Determine the [x, y] coordinate at the center of the cell enclosing the given text.  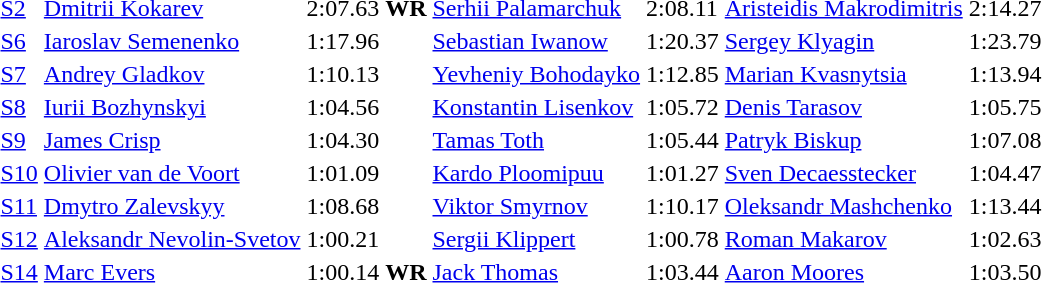
Denis Tarasov [844, 107]
1:04.56 [366, 107]
1:01.09 [366, 173]
Patryk Biskup [844, 140]
1:20.37 [683, 41]
Marian Kvasnytsia [844, 74]
Tamas Toth [536, 140]
Sebastian Iwanow [536, 41]
1:01.27 [683, 173]
Viktor Smyrnov [536, 206]
Sven Decaesstecker [844, 173]
Sergii Klippert [536, 239]
1:00.21 [366, 239]
1:04.30 [366, 140]
Roman Makarov [844, 239]
Iurii Bozhynskyi [172, 107]
Konstantin Lisenkov [536, 107]
Andrey Gladkov [172, 74]
Dmytro Zalevskyy [172, 206]
Oleksandr Mashchenko [844, 206]
1:08.68 [366, 206]
Aleksandr Nevolin-Svetov [172, 239]
Iaroslav Semenenko [172, 41]
1:10.17 [683, 206]
Yevheniy Bohodayko [536, 74]
1:12.85 [683, 74]
James Crisp [172, 140]
Kardo Ploomipuu [536, 173]
1:10.13 [366, 74]
1:17.96 [366, 41]
Sergey Klyagin [844, 41]
1:05.72 [683, 107]
Olivier van de Voort [172, 173]
1:05.44 [683, 140]
1:00.78 [683, 239]
